Determine the (X, Y) coordinate at the center of the cell enclosing the given text.  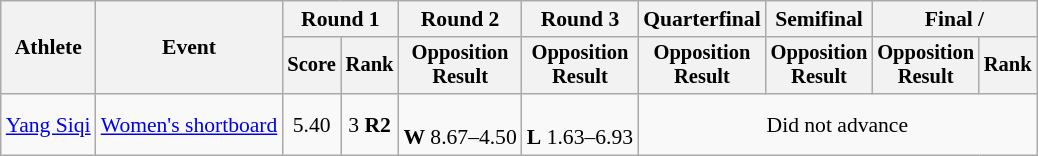
Round 1 (340, 19)
5.40 (311, 124)
Yang Siqi (48, 124)
Athlete (48, 48)
Did not advance (837, 124)
Semifinal (820, 19)
Final / (954, 19)
Women's shortboard (190, 124)
Round 3 (580, 19)
L 1.63–6.93 (580, 124)
Round 2 (460, 19)
3 R2 (370, 124)
Score (311, 66)
Quarterfinal (702, 19)
W 8.67–4.50 (460, 124)
Event (190, 48)
